Extract the (X, Y) coordinate from the center of the cell holding the provided text.  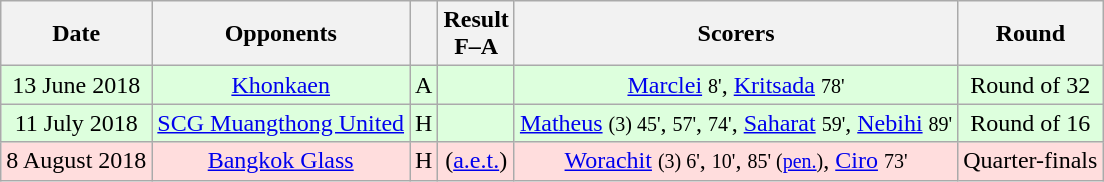
Matheus (3) 45', 57', 74', Saharat 59', Nebihi 89' (736, 123)
Quarter-finals (1030, 161)
ResultF–A (476, 34)
Opponents (281, 34)
SCG Muangthong United (281, 123)
Round of 16 (1030, 123)
Marclei 8', Kritsada 78' (736, 85)
Date (76, 34)
13 June 2018 (76, 85)
Bangkok Glass (281, 161)
Worachit (3) 6', 10', 85' (pen.), Ciro 73' (736, 161)
Round (1030, 34)
(a.e.t.) (476, 161)
Round of 32 (1030, 85)
11 July 2018 (76, 123)
8 August 2018 (76, 161)
Scorers (736, 34)
A (424, 85)
Khonkaen (281, 85)
